Locate the cell with the specified text and output its (X, Y) center coordinate. 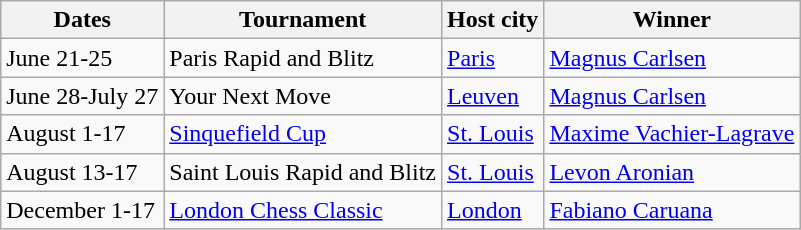
Paris (493, 58)
Tournament (303, 20)
Sinquefield Cup (303, 134)
June 21-25 (82, 58)
Dates (82, 20)
Winner (672, 20)
London Chess Classic (303, 210)
Leuven (493, 96)
London (493, 210)
Saint Louis Rapid and Blitz (303, 172)
Fabiano Caruana (672, 210)
December 1-17 (82, 210)
Maxime Vachier-Lagrave (672, 134)
August 1-17 (82, 134)
Levon Aronian (672, 172)
Paris Rapid and Blitz (303, 58)
August 13-17 (82, 172)
Host city (493, 20)
Your Next Move (303, 96)
June 28-July 27 (82, 96)
